Provide the (x, y) coordinate of the cell's center where the given text is located.  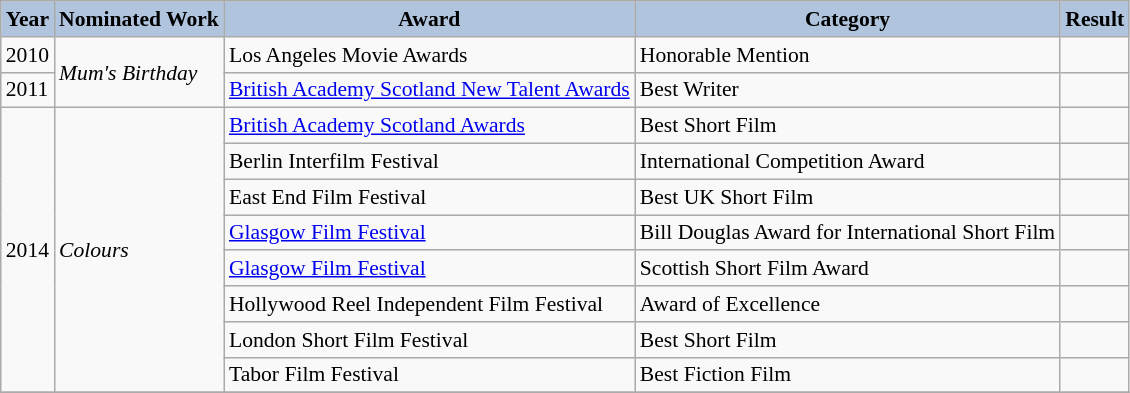
2014 (28, 250)
British Academy Scotland New Talent Awards (430, 90)
Mum's Birthday (139, 72)
Award (430, 19)
Honorable Mention (848, 55)
Award of Excellence (848, 304)
Colours (139, 250)
Tabor Film Festival (430, 375)
2011 (28, 90)
East End Film Festival (430, 197)
British Academy Scotland Awards (430, 126)
Best Fiction Film (848, 375)
Year (28, 19)
Scottish Short Film Award (848, 269)
2010 (28, 55)
Best UK Short Film (848, 197)
Berlin Interfilm Festival (430, 162)
International Competition Award (848, 162)
Category (848, 19)
London Short Film Festival (430, 340)
Bill Douglas Award for International Short Film (848, 233)
Los Angeles Movie Awards (430, 55)
Hollywood Reel Independent Film Festival (430, 304)
Best Writer (848, 90)
Nominated Work (139, 19)
Result (1094, 19)
